Locate the cell with the specified text and output its (X, Y) center coordinate. 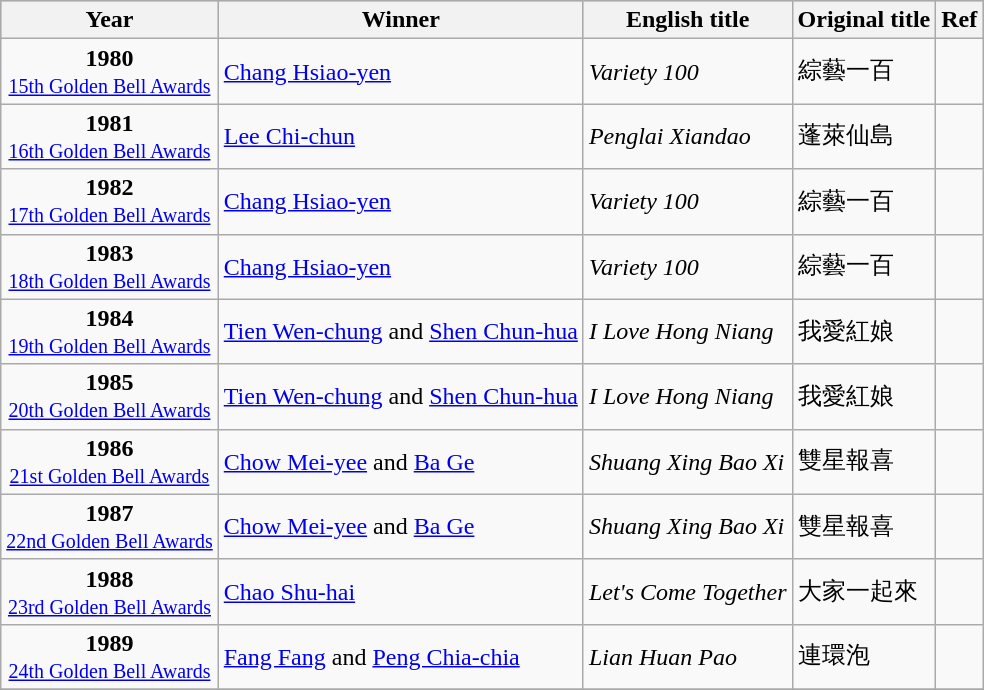
Year (110, 20)
Let's Come Together (688, 592)
Original title (864, 20)
Lian Huan Pao (688, 656)
1982 17th Golden Bell Awards (110, 202)
1987 22nd Golden Bell Awards (110, 526)
English title (688, 20)
Winner (400, 20)
連環泡 (864, 656)
1981 16th Golden Bell Awards (110, 136)
1983 18th Golden Bell Awards (110, 266)
Ref (960, 20)
Fang Fang and Peng Chia-chia (400, 656)
大家一起來 (864, 592)
Chao Shu-hai (400, 592)
1980 15th Golden Bell Awards (110, 72)
1988 23rd Golden Bell Awards (110, 592)
蓬萊仙島 (864, 136)
Lee Chi-chun (400, 136)
1985 20th Golden Bell Awards (110, 396)
Penglai Xiandao (688, 136)
1986 21st Golden Bell Awards (110, 462)
1984 19th Golden Bell Awards (110, 332)
1989 24th Golden Bell Awards (110, 656)
